Scan for the cell matching the given text and deliver its [X, Y] coordinate at center. 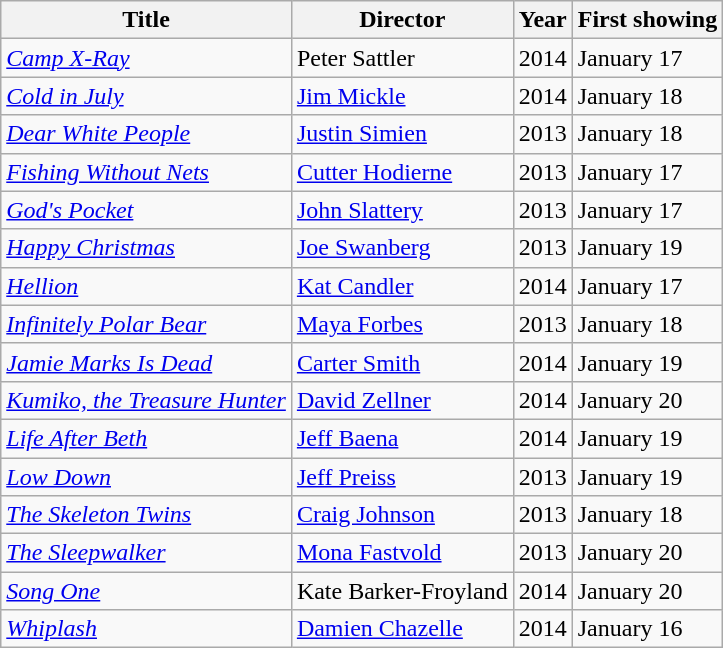
Happy Christmas [146, 248]
Peter Sattler [402, 58]
Jim Mickle [402, 96]
Infinitely Polar Bear [146, 324]
Jeff Baena [402, 438]
Title [146, 20]
Craig Johnson [402, 515]
Damien Chazelle [402, 629]
Mona Fastvold [402, 553]
Fishing Without Nets [146, 172]
Jeff Preiss [402, 477]
Director [402, 20]
Cutter Hodierne [402, 172]
First showing [647, 20]
God's Pocket [146, 210]
Kate Barker-Froyland [402, 591]
John Slattery [402, 210]
Kat Candler [402, 286]
Hellion [146, 286]
Carter Smith [402, 362]
Camp X-Ray [146, 58]
Cold in July [146, 96]
Song One [146, 591]
Year [542, 20]
Kumiko, the Treasure Hunter [146, 400]
David Zellner [402, 400]
January 16 [647, 629]
The Sleepwalker [146, 553]
Maya Forbes [402, 324]
Low Down [146, 477]
Joe Swanberg [402, 248]
Jamie Marks Is Dead [146, 362]
Whiplash [146, 629]
Life After Beth [146, 438]
Justin Simien [402, 134]
Dear White People [146, 134]
The Skeleton Twins [146, 515]
